Pinpoint the cell where the given text exists, returning its (X, Y) midpoint coordinate. 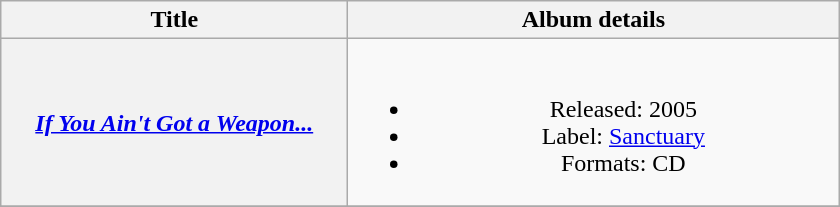
Title (174, 20)
Released: 2005Label: SanctuaryFormats: CD (594, 122)
If You Ain't Got a Weapon... (174, 122)
Album details (594, 20)
